Scan for the cell matching the given text and deliver its [X, Y] coordinate at center. 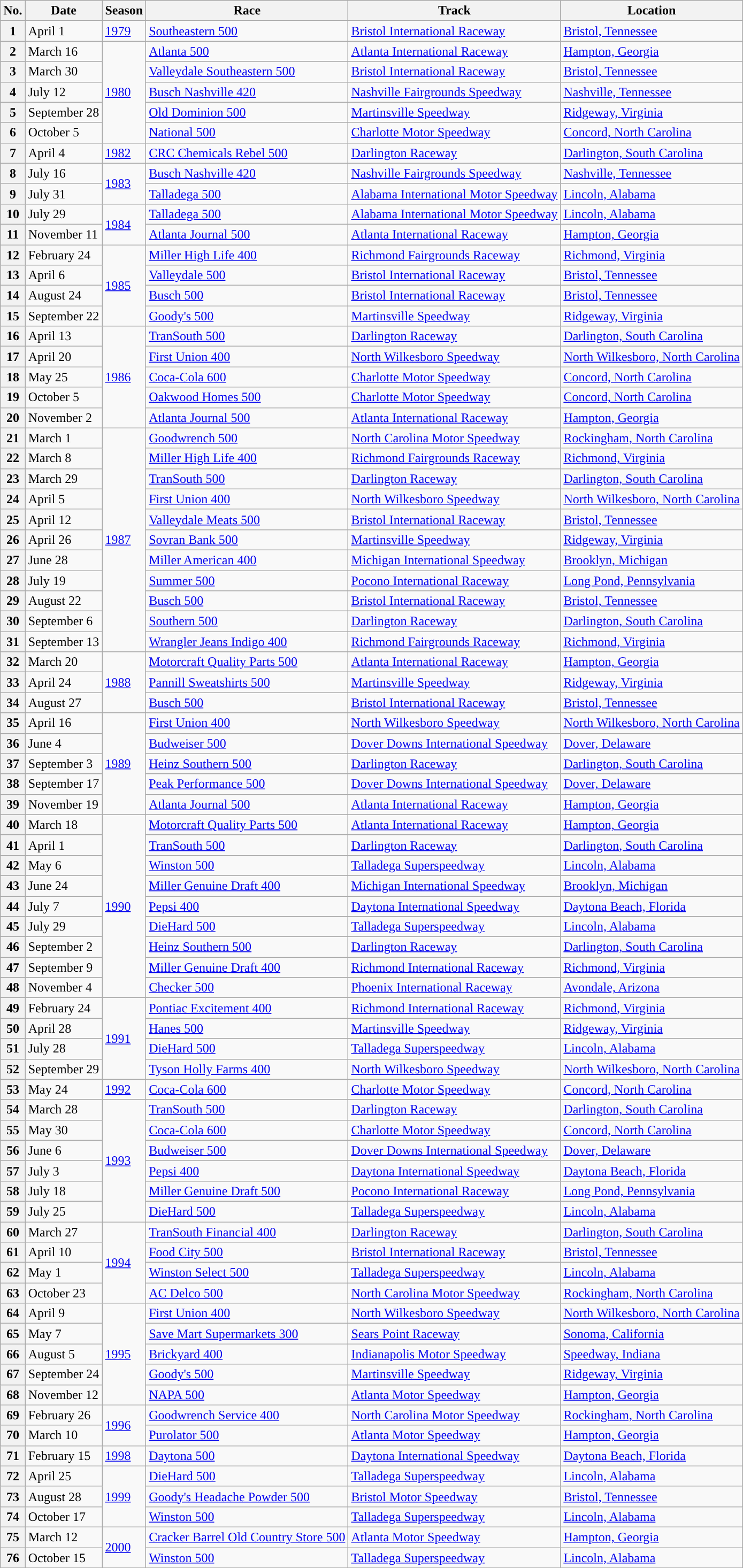
5 [13, 112]
June 24 [64, 886]
53 [13, 1089]
1989 [124, 764]
July 25 [64, 1211]
25 [13, 519]
September 3 [64, 764]
52 [13, 1069]
April 5 [64, 499]
26 [13, 540]
September 29 [64, 1069]
1983 [124, 183]
4 [13, 92]
Pontiac Excitement 400 [247, 1008]
1998 [124, 1456]
1993 [124, 1160]
Sonoma, California [652, 1334]
June 28 [64, 560]
April 10 [64, 1252]
40 [13, 825]
34 [13, 703]
Valleydale 500 [247, 275]
September 2 [64, 947]
Phoenix International Raceway [455, 988]
75 [13, 1537]
July 7 [64, 906]
Brickyard 400 [247, 1354]
7 [13, 153]
April 9 [64, 1313]
October 23 [64, 1293]
National 500 [247, 133]
March 18 [64, 825]
44 [13, 906]
Pannill Sweatshirts 500 [247, 682]
May 24 [64, 1089]
Hanes 500 [247, 1028]
1984 [124, 224]
55 [13, 1130]
12 [13, 255]
27 [13, 560]
1988 [124, 682]
September 22 [64, 316]
November 11 [64, 234]
Save Mart Supermarkets 300 [247, 1334]
74 [13, 1517]
15 [13, 316]
20 [13, 418]
Indianapolis Motor Speedway [455, 1354]
April 4 [64, 153]
39 [13, 804]
April 26 [64, 540]
Date [64, 11]
Southeastern 500 [247, 31]
July 18 [64, 1191]
49 [13, 1008]
70 [13, 1435]
54 [13, 1110]
Sovran Bank 500 [247, 540]
1999 [124, 1496]
August 27 [64, 703]
September 6 [64, 621]
Winston Select 500 [247, 1273]
Goody's Headache Powder 500 [247, 1496]
March 27 [64, 1232]
April 25 [64, 1476]
Checker 500 [247, 988]
No. [13, 11]
48 [13, 988]
1991 [124, 1039]
72 [13, 1476]
November 4 [64, 988]
September 17 [64, 784]
May 6 [64, 865]
April 24 [64, 682]
76 [13, 1558]
Cracker Barrel Old Country Store 500 [247, 1537]
11 [13, 234]
38 [13, 784]
July 3 [64, 1171]
April 13 [64, 336]
37 [13, 764]
1996 [124, 1425]
62 [13, 1273]
May 25 [64, 377]
March 28 [64, 1110]
April 28 [64, 1028]
August 24 [64, 296]
July 19 [64, 580]
March 20 [64, 662]
18 [13, 377]
Bristol Motor Speedway [455, 1496]
1986 [124, 377]
May 1 [64, 1273]
1987 [124, 540]
Oakwood Homes 500 [247, 397]
1 [13, 31]
32 [13, 662]
23 [13, 479]
Food City 500 [247, 1252]
68 [13, 1395]
Season [124, 11]
Purolator 500 [247, 1435]
July 28 [64, 1049]
October 17 [64, 1517]
August 22 [64, 601]
57 [13, 1171]
9 [13, 194]
March 10 [64, 1435]
6 [13, 133]
29 [13, 601]
36 [13, 743]
1979 [124, 31]
73 [13, 1496]
Miller Genuine Draft 500 [247, 1191]
61 [13, 1252]
14 [13, 296]
September 9 [64, 967]
42 [13, 865]
March 12 [64, 1537]
February 26 [64, 1415]
March 29 [64, 479]
September 24 [64, 1374]
Avondale, Arizona [652, 988]
69 [13, 1415]
Southern 500 [247, 621]
March 16 [64, 51]
Tyson Holly Farms 400 [247, 1069]
Miller American 400 [247, 560]
50 [13, 1028]
September 28 [64, 112]
May 7 [64, 1334]
April 20 [64, 357]
45 [13, 927]
July 16 [64, 173]
51 [13, 1049]
2000 [124, 1547]
Valleydale Southeastern 500 [247, 72]
71 [13, 1456]
10 [13, 214]
47 [13, 967]
59 [13, 1211]
46 [13, 947]
May 30 [64, 1130]
13 [13, 275]
67 [13, 1374]
Peak Performance 500 [247, 784]
June 4 [64, 743]
Wrangler Jeans Indigo 400 [247, 642]
1994 [124, 1262]
19 [13, 397]
1990 [124, 906]
November 19 [64, 804]
April 6 [64, 275]
Summer 500 [247, 580]
8 [13, 173]
March 30 [64, 72]
3 [13, 72]
28 [13, 580]
16 [13, 336]
Atlanta 500 [247, 51]
TranSouth Financial 400 [247, 1232]
1995 [124, 1354]
43 [13, 886]
2 [13, 51]
July 12 [64, 92]
Race [247, 11]
March 8 [64, 458]
24 [13, 499]
41 [13, 845]
November 2 [64, 418]
1985 [124, 286]
Valleydale Meats 500 [247, 519]
CRC Chemicals Rebel 500 [247, 153]
1980 [124, 92]
21 [13, 438]
Old Dominion 500 [247, 112]
August 28 [64, 1496]
Track [455, 11]
NAPA 500 [247, 1395]
July 31 [64, 194]
April 16 [64, 723]
AC Delco 500 [247, 1293]
February 15 [64, 1456]
June 6 [64, 1150]
Sears Point Raceway [455, 1334]
Goodwrench 500 [247, 438]
35 [13, 723]
63 [13, 1293]
Goodwrench Service 400 [247, 1415]
Daytona 500 [247, 1456]
August 5 [64, 1354]
September 13 [64, 642]
58 [13, 1191]
October 15 [64, 1558]
1992 [124, 1089]
1982 [124, 153]
November 12 [64, 1395]
Location [652, 11]
Speedway, Indiana [652, 1354]
56 [13, 1150]
April 12 [64, 519]
65 [13, 1334]
60 [13, 1232]
33 [13, 682]
66 [13, 1354]
22 [13, 458]
31 [13, 642]
March 1 [64, 438]
17 [13, 357]
30 [13, 621]
64 [13, 1313]
